Provide the [X, Y] coordinate of the cell's center where the given text is located.  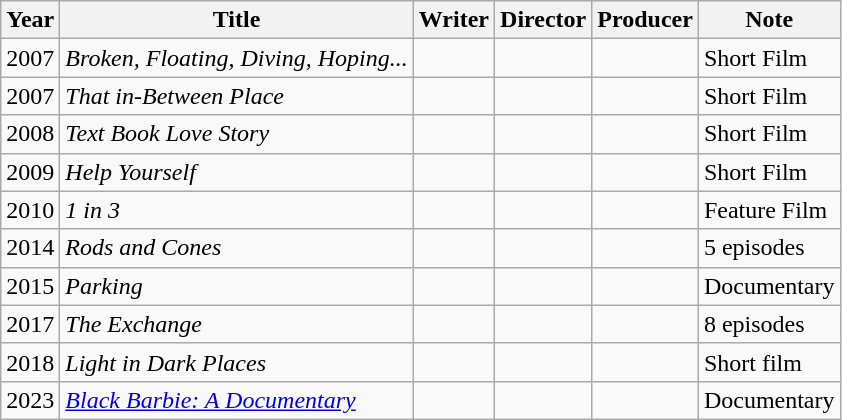
Text Book Love Story [236, 134]
2017 [30, 324]
Light in Dark Places [236, 362]
Writer [454, 20]
Broken, Floating, Diving, Hoping... [236, 58]
Parking [236, 286]
2009 [30, 172]
The Exchange [236, 324]
2014 [30, 248]
Rods and Cones [236, 248]
Director [544, 20]
5 episodes [769, 248]
Black Barbie: A Documentary [236, 400]
Feature Film [769, 210]
8 episodes [769, 324]
2018 [30, 362]
Producer [646, 20]
Short film [769, 362]
Note [769, 20]
2008 [30, 134]
1 in 3 [236, 210]
2015 [30, 286]
2023 [30, 400]
Help Yourself [236, 172]
Title [236, 20]
That in-Between Place [236, 96]
2010 [30, 210]
Year [30, 20]
